Determine the [x, y] coordinate at the center of the cell enclosing the given text.  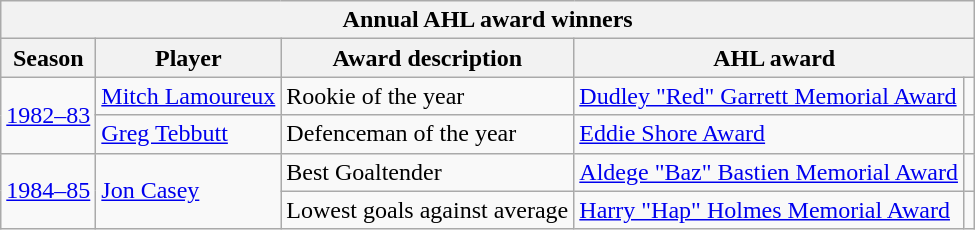
Jon Casey [188, 191]
Aldege "Baz" Bastien Memorial Award [769, 172]
Defenceman of the year [428, 134]
Mitch Lamoureux [188, 96]
Best Goaltender [428, 172]
Lowest goals against average [428, 210]
Dudley "Red" Garrett Memorial Award [769, 96]
Player [188, 58]
Greg Tebbutt [188, 134]
1984–85 [48, 191]
Harry "Hap" Holmes Memorial Award [769, 210]
Eddie Shore Award [769, 134]
Award description [428, 58]
Rookie of the year [428, 96]
1982–83 [48, 115]
Annual AHL award winners [488, 20]
AHL award [774, 58]
Season [48, 58]
